Detect which cell encompasses the target text, then output its [x, y] center coordinate. 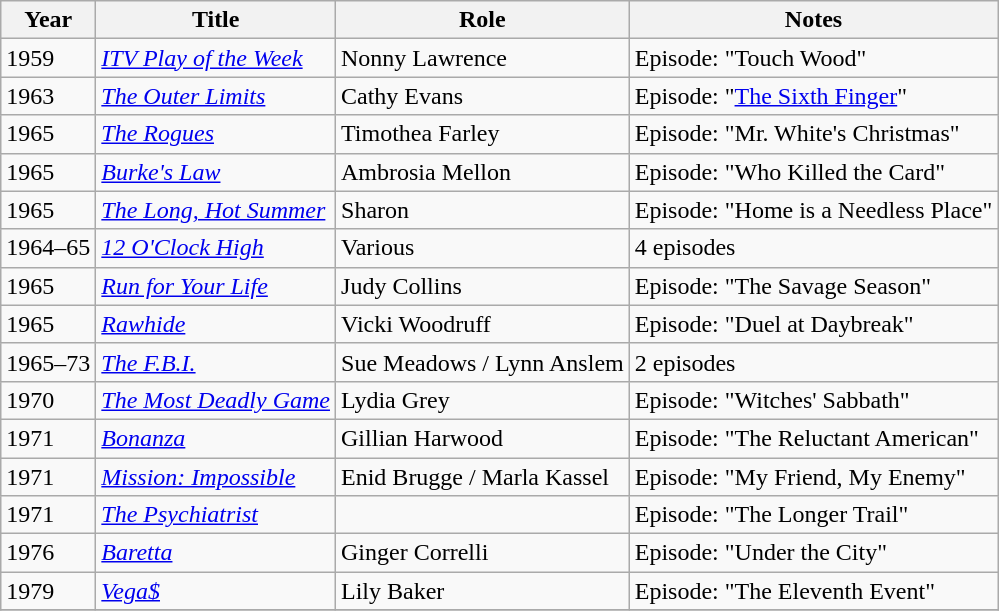
2 episodes [814, 362]
Baretta [216, 553]
Lily Baker [483, 591]
The F.B.I. [216, 362]
Role [483, 20]
Burke's Law [216, 172]
The Psychiatrist [216, 515]
Notes [814, 20]
1963 [48, 96]
Episode: "Touch Wood" [814, 58]
Title [216, 20]
1959 [48, 58]
Vega$ [216, 591]
Episode: "Home is a Needless Place" [814, 210]
1964–65 [48, 248]
The Long, Hot Summer [216, 210]
Sue Meadows / Lynn Anslem [483, 362]
Episode: "Witches' Sabbath" [814, 400]
Episode: "The Savage Season" [814, 286]
Bonanza [216, 438]
4 episodes [814, 248]
Episode: "The Sixth Finger" [814, 96]
Lydia Grey [483, 400]
Mission: Impossible [216, 477]
Run for Your Life [216, 286]
Year [48, 20]
The Most Deadly Game [216, 400]
Episode: "Who Killed the Card" [814, 172]
Episode: "The Eleventh Event" [814, 591]
Episode: "Mr. White's Christmas" [814, 134]
Ginger Correlli [483, 553]
Episode: "The Reluctant American" [814, 438]
The Outer Limits [216, 96]
Episode: "The Longer Trail" [814, 515]
The Rogues [216, 134]
Sharon [483, 210]
Judy Collins [483, 286]
1970 [48, 400]
Timothea Farley [483, 134]
Episode: "Duel at Daybreak" [814, 324]
ITV Play of the Week [216, 58]
Enid Brugge / Marla Kassel [483, 477]
1976 [48, 553]
1979 [48, 591]
1965–73 [48, 362]
Gillian Harwood [483, 438]
Ambrosia Mellon [483, 172]
Vicki Woodruff [483, 324]
Cathy Evans [483, 96]
Rawhide [216, 324]
Nonny Lawrence [483, 58]
Episode: "Under the City" [814, 553]
12 O'Clock High [216, 248]
Various [483, 248]
Episode: "My Friend, My Enemy" [814, 477]
